Return [x, y] of the center of cell containing provided text 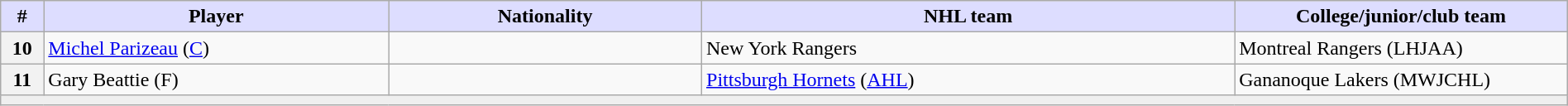
Player [217, 17]
10 [22, 48]
Nationality [546, 17]
Gary Beattie (F) [217, 79]
# [22, 17]
Montreal Rangers (LHJAA) [1401, 48]
NHL team [968, 17]
Pittsburgh Hornets (AHL) [968, 79]
11 [22, 79]
New York Rangers [968, 48]
Gananoque Lakers (MWJCHL) [1401, 79]
Michel Parizeau (C) [217, 48]
College/junior/club team [1401, 17]
